Capture the cell that displays the provided text and extract its [x, y] central coordinate. 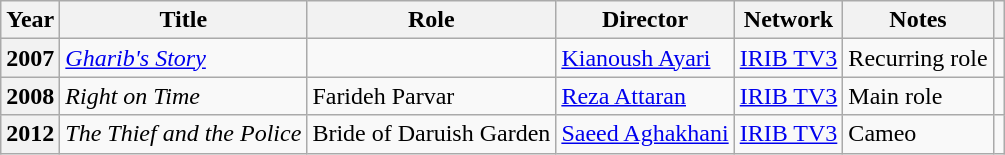
Role [432, 20]
Network [788, 20]
2007 [30, 58]
2008 [30, 96]
Cameo [918, 134]
Reza Attaran [645, 96]
Year [30, 20]
Farideh Parvar [432, 96]
Main role [918, 96]
The Thief and the Police [184, 134]
Title [184, 20]
Gharib's Story [184, 58]
Director [645, 20]
2012 [30, 134]
Right on Time [184, 96]
Recurring role [918, 58]
Saeed Aghakhani [645, 134]
Bride of Daruish Garden [432, 134]
Kianoush Ayari [645, 58]
Notes [918, 20]
